Capture the cell that displays the provided text and extract its (X, Y) central coordinate. 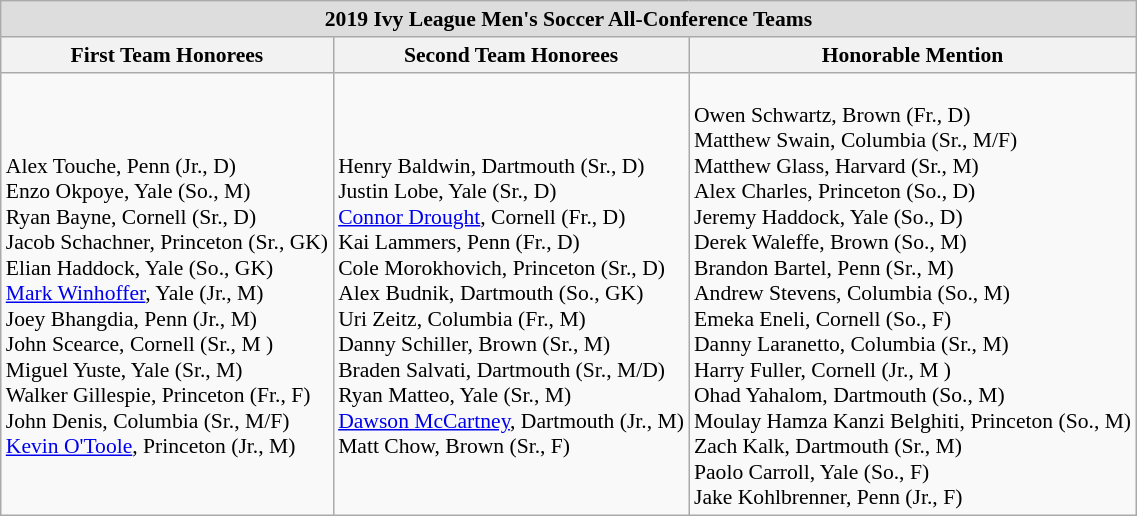
First Team Honorees (167, 55)
Second Team Honorees (511, 55)
2019 Ivy League Men's Soccer All-Conference Teams (568, 19)
Honorable Mention (912, 55)
